Determine the [x, y] coordinate at the center of the cell enclosing the given text.  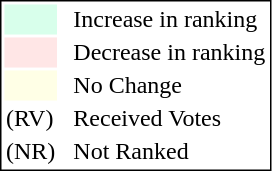
(RV) [30, 119]
Not Ranked [170, 151]
Received Votes [170, 119]
(NR) [30, 151]
Increase in ranking [170, 19]
Decrease in ranking [170, 53]
No Change [170, 85]
